Return the (X, Y) coordinate for the center point of the cell that contains the specified text.  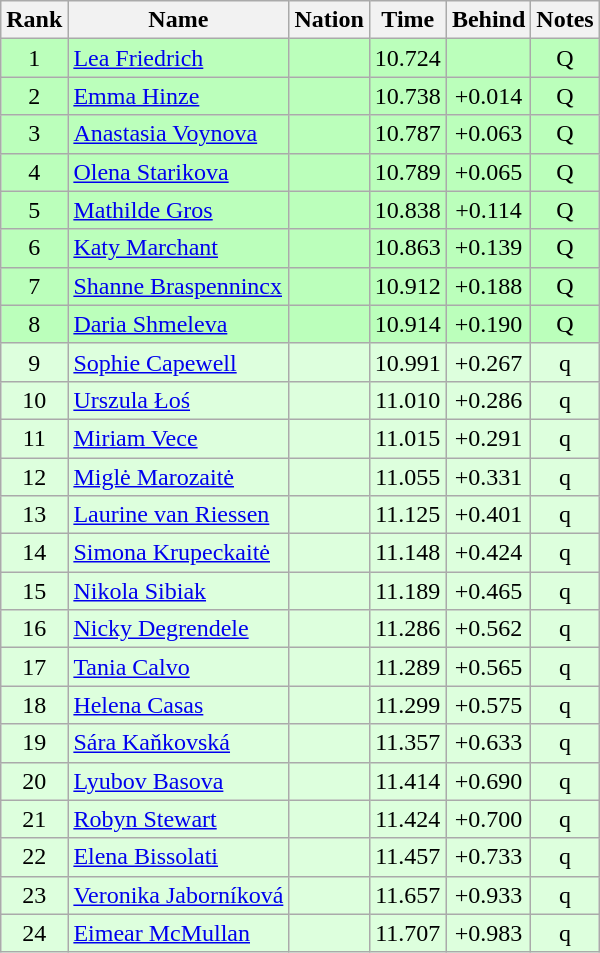
11.148 (408, 553)
Anastasia Voynova (178, 134)
+0.700 (488, 819)
11.357 (408, 743)
11.707 (408, 933)
+0.633 (488, 743)
Urszula Łoś (178, 400)
Lea Friedrich (178, 58)
Notes (565, 20)
10 (34, 400)
11.299 (408, 705)
Emma Hinze (178, 96)
+0.565 (488, 667)
10.863 (408, 248)
11.457 (408, 857)
1 (34, 58)
10.724 (408, 58)
Shanne Braspennincx (178, 286)
8 (34, 324)
22 (34, 857)
7 (34, 286)
Simona Krupeckaitė (178, 553)
+0.267 (488, 362)
11.286 (408, 629)
17 (34, 667)
+0.063 (488, 134)
11.015 (408, 438)
Robyn Stewart (178, 819)
Miriam Vece (178, 438)
+0.331 (488, 477)
Elena Bissolati (178, 857)
12 (34, 477)
11.125 (408, 515)
+0.983 (488, 933)
Rank (34, 20)
18 (34, 705)
11.289 (408, 667)
Tania Calvo (178, 667)
5 (34, 210)
+0.190 (488, 324)
4 (34, 172)
10.991 (408, 362)
+0.690 (488, 781)
Eimear McMullan (178, 933)
Name (178, 20)
Behind (488, 20)
Sophie Capewell (178, 362)
+0.014 (488, 96)
Lyubov Basova (178, 781)
20 (34, 781)
+0.139 (488, 248)
11.010 (408, 400)
+0.065 (488, 172)
Miglė Marozaitė (178, 477)
+0.575 (488, 705)
Daria Shmeleva (178, 324)
Nikola Sibiak (178, 591)
10.787 (408, 134)
+0.933 (488, 895)
Helena Casas (178, 705)
16 (34, 629)
+0.401 (488, 515)
Veronika Jaborníková (178, 895)
14 (34, 553)
24 (34, 933)
11.189 (408, 591)
Mathilde Gros (178, 210)
9 (34, 362)
6 (34, 248)
+0.114 (488, 210)
19 (34, 743)
Katy Marchant (178, 248)
11.424 (408, 819)
11.657 (408, 895)
+0.188 (488, 286)
15 (34, 591)
10.912 (408, 286)
10.914 (408, 324)
2 (34, 96)
+0.465 (488, 591)
+0.562 (488, 629)
10.838 (408, 210)
+0.424 (488, 553)
Laurine van Riessen (178, 515)
23 (34, 895)
21 (34, 819)
+0.291 (488, 438)
+0.733 (488, 857)
11 (34, 438)
Time (408, 20)
11.055 (408, 477)
13 (34, 515)
+0.286 (488, 400)
10.789 (408, 172)
10.738 (408, 96)
Sára Kaňkovská (178, 743)
11.414 (408, 781)
3 (34, 134)
Nation (329, 20)
Olena Starikova (178, 172)
Nicky Degrendele (178, 629)
